Find where the given text appears and provide that cell's center as (X, Y) coordinate. 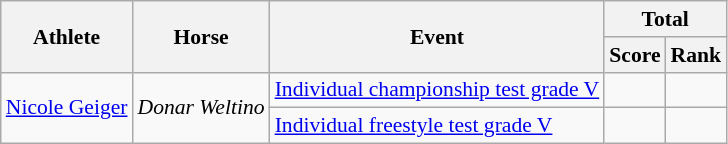
Nicole Geiger (67, 108)
Event (438, 36)
Score (634, 55)
Individual championship test grade V (438, 90)
Individual freestyle test grade V (438, 126)
Donar Weltino (202, 108)
Athlete (67, 36)
Rank (696, 55)
Total (665, 19)
Horse (202, 36)
